Pinpoint the cell where the given text exists, returning its [X, Y] midpoint coordinate. 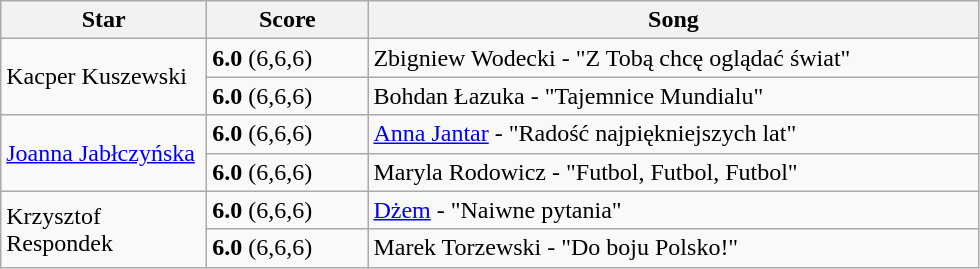
Bohdan Łazuka - "Tajemnice Mundialu" [674, 96]
Kacper Kuszewski [104, 77]
Dżem - "Naiwne pytania" [674, 210]
Maryla Rodowicz - "Futbol, Futbol, Futbol" [674, 172]
Song [674, 20]
Joanna Jabłczyńska [104, 153]
Anna Jantar - "Radość najpiękniejszych lat" [674, 134]
Krzysztof Respondek [104, 229]
Marek Torzewski - "Do boju Polsko!" [674, 248]
Star [104, 20]
Score [288, 20]
Zbigniew Wodecki - "Z Tobą chcę oglądać świat" [674, 58]
